Capture the cell that displays the provided text and extract its [X, Y] central coordinate. 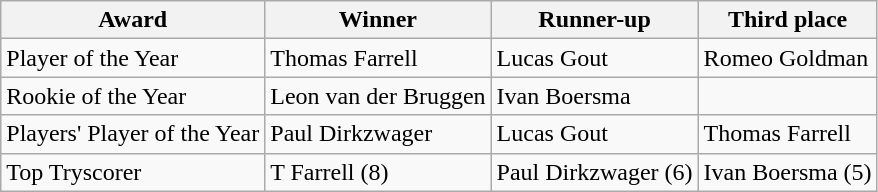
Award [133, 20]
Paul Dirkzwager (6) [594, 172]
Romeo Goldman [788, 58]
Rookie of the Year [133, 96]
T Farrell (8) [378, 172]
Ivan Boersma [594, 96]
Paul Dirkzwager [378, 134]
Third place [788, 20]
Players' Player of the Year [133, 134]
Player of the Year [133, 58]
Top Tryscorer [133, 172]
Runner-up [594, 20]
Winner [378, 20]
Leon van der Bruggen [378, 96]
Ivan Boersma (5) [788, 172]
